Return (X, Y) of the center of cell containing provided text 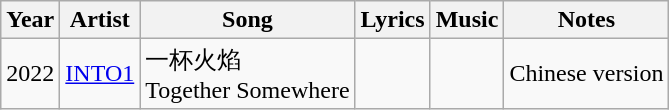
Artist (100, 20)
Song (248, 20)
Year (30, 20)
Lyrics (392, 20)
Notes (586, 20)
Chinese version (586, 74)
INTO1 (100, 74)
一杯火焰Together Somewhere (248, 74)
2022 (30, 74)
Music (467, 20)
